Extract the (x, y) coordinate from the center of the cell holding the provided text.  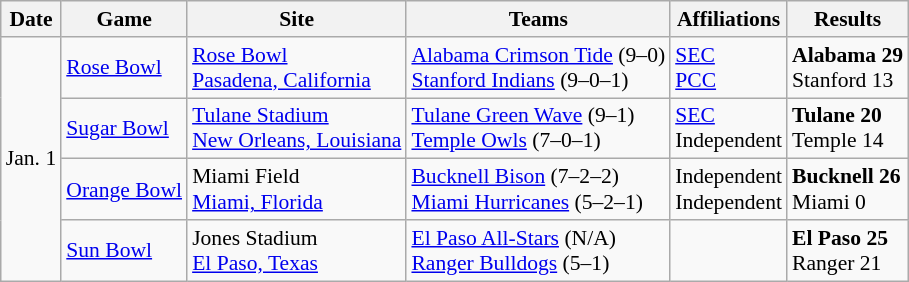
Site (296, 19)
Teams (538, 19)
Bucknell 26Miami 0 (848, 190)
Affiliations (728, 19)
Tulane StadiumNew Orleans, Louisiana (296, 128)
Rose BowlPasadena, California (296, 68)
Jan. 1 (31, 159)
Sun Bowl (124, 250)
SEC Independent (728, 128)
Tulane 20Temple 14 (848, 128)
Alabama Crimson Tide (9–0) Stanford Indians (9–0–1) (538, 68)
Jones Stadium El Paso, Texas (296, 250)
Bucknell Bison (7–2–2) Miami Hurricanes (5–2–1) (538, 190)
Game (124, 19)
Date (31, 19)
SECPCC (728, 68)
El Paso All-Stars (N/A) Ranger Bulldogs (5–1) (538, 250)
Tulane Green Wave (9–1) Temple Owls (7–0–1) (538, 128)
Sugar Bowl (124, 128)
Miami Field Miami, Florida (296, 190)
Alabama 29Stanford 13 (848, 68)
El Paso 25Ranger 21 (848, 250)
Results (848, 19)
Independent Independent (728, 190)
Rose Bowl (124, 68)
Orange Bowl (124, 190)
